Scan for the cell matching the given text and deliver its (X, Y) coordinate at center. 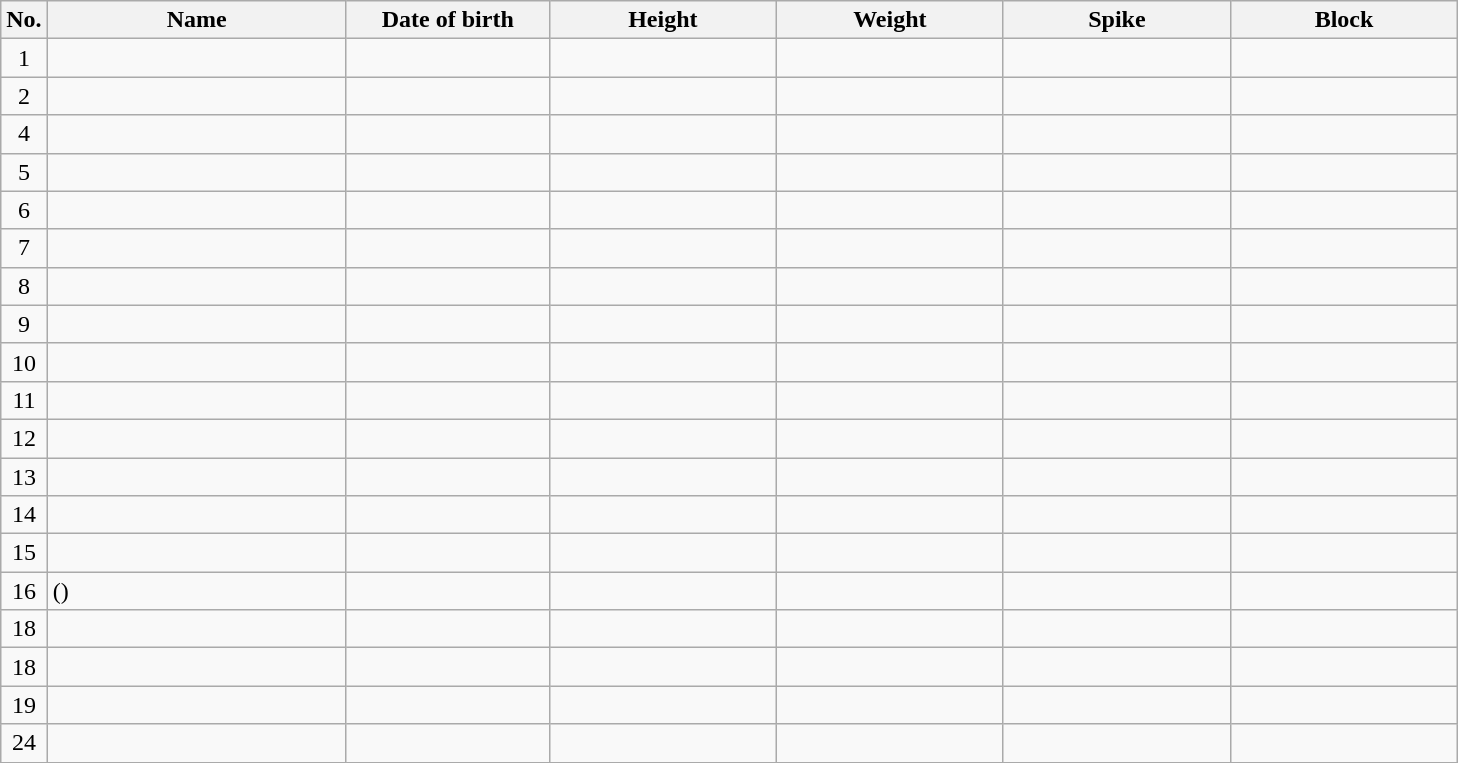
13 (24, 477)
11 (24, 400)
9 (24, 324)
Name (196, 20)
6 (24, 210)
8 (24, 286)
2 (24, 96)
16 (24, 591)
() (196, 591)
7 (24, 248)
19 (24, 705)
15 (24, 553)
12 (24, 438)
4 (24, 134)
Block (1344, 20)
Date of birth (448, 20)
Spike (1116, 20)
14 (24, 515)
Height (662, 20)
Weight (890, 20)
1 (24, 58)
10 (24, 362)
No. (24, 20)
5 (24, 172)
24 (24, 743)
